Extract the (X, Y) coordinate from the center of the cell holding the provided text.  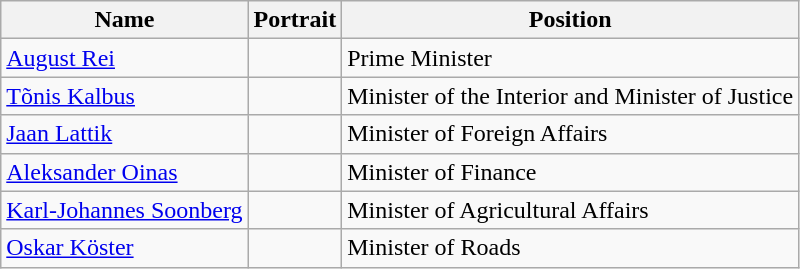
Tõnis Kalbus (124, 96)
Portrait (295, 20)
Minister of Finance (570, 172)
Minister of Roads (570, 248)
August Rei (124, 58)
Jaan Lattik (124, 134)
Minister of Agricultural Affairs (570, 210)
Name (124, 20)
Karl-Johannes Soonberg (124, 210)
Prime Minister (570, 58)
Aleksander Oinas (124, 172)
Position (570, 20)
Minister of Foreign Affairs (570, 134)
Minister of the Interior and Minister of Justice (570, 96)
Oskar Köster (124, 248)
